Output the (X, Y) coordinate of the center of the cell containing the given text.  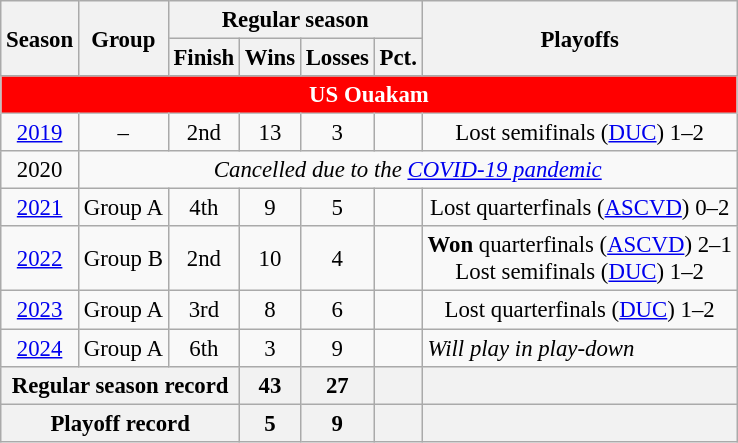
2022 (40, 258)
Playoffs (580, 38)
8 (270, 310)
Will play in play-down (580, 348)
4 (337, 258)
Group (123, 38)
2019 (40, 133)
Group B (123, 258)
Losses (337, 58)
2024 (40, 348)
Playoff record (120, 423)
US Ouakam (369, 95)
Won quarterfinals (ASCVD) 2–1Lost semifinals (DUC) 1–2 (580, 258)
Wins (270, 58)
Lost semifinals (DUC) 1–2 (580, 133)
2023 (40, 310)
Season (40, 38)
43 (270, 385)
3rd (204, 310)
2021 (40, 208)
– (123, 133)
6 (337, 310)
Lost quarterfinals (DUC) 1–2 (580, 310)
Lost quarterfinals (ASCVD) 0–2 (580, 208)
4th (204, 208)
Cancelled due to the COVID-19 pandemic (408, 170)
27 (337, 385)
13 (270, 133)
2020 (40, 170)
10 (270, 258)
Regular season record (120, 385)
6th (204, 348)
Regular season (295, 20)
Pct. (398, 58)
Finish (204, 58)
